Return the [x, y] coordinate for the center point of the cell that contains the specified text.  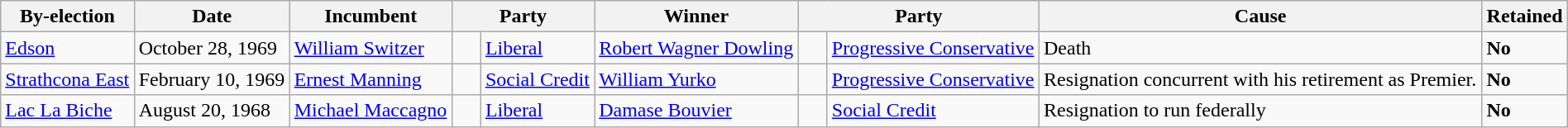
William Yurko [696, 79]
Resignation concurrent with his retirement as Premier. [1260, 79]
Strathcona East [68, 79]
Date [212, 17]
Incumbent [370, 17]
Winner [696, 17]
Death [1260, 48]
Michael Maccagno [370, 111]
February 10, 1969 [212, 79]
Retained [1525, 17]
By-election [68, 17]
Lac La Biche [68, 111]
Edson [68, 48]
Ernest Manning [370, 79]
Cause [1260, 17]
August 20, 1968 [212, 111]
Robert Wagner Dowling [696, 48]
Damase Bouvier [696, 111]
William Switzer [370, 48]
October 28, 1969 [212, 48]
Resignation to run federally [1260, 111]
